Pinpoint the cell where the given text exists, returning its [X, Y] midpoint coordinate. 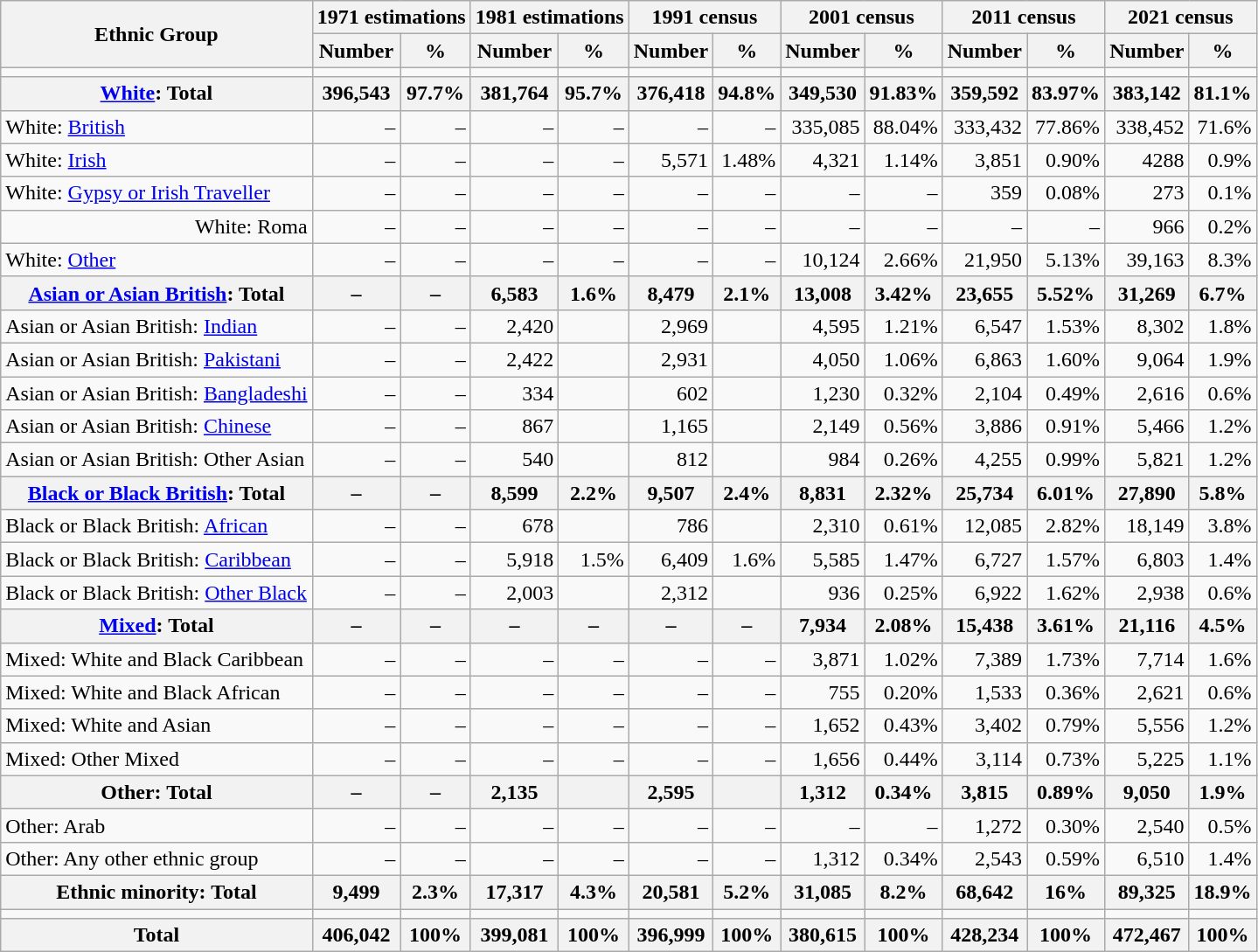
Asian or Asian British: Indian [156, 326]
18,149 [1147, 526]
5.13% [1067, 260]
5.2% [747, 892]
25,734 [984, 493]
8.2% [904, 892]
0.99% [1067, 460]
Asian or Asian British: Chinese [156, 427]
0.73% [1067, 759]
2.08% [904, 626]
1.62% [1067, 593]
Mixed: Total [156, 626]
97.7% [435, 94]
Mixed: White and Asian [156, 726]
383,142 [1147, 94]
2.32% [904, 493]
5,571 [671, 160]
0.44% [904, 759]
1.8% [1222, 326]
5,225 [1147, 759]
7,714 [1147, 659]
3.42% [904, 293]
1.48% [747, 160]
1.1% [1222, 759]
6,727 [984, 559]
867 [514, 427]
396,999 [671, 935]
3,815 [984, 792]
678 [514, 526]
338,452 [1147, 127]
5.8% [1222, 493]
8,831 [823, 493]
0.49% [1067, 393]
71.6% [1222, 127]
1,652 [823, 726]
5,466 [1147, 427]
4,595 [823, 326]
359 [984, 193]
9,499 [357, 892]
4288 [1147, 160]
602 [671, 393]
335,085 [823, 127]
Black or Black British: Caribbean [156, 559]
39,163 [1147, 260]
396,543 [357, 94]
2.2% [594, 493]
31,085 [823, 892]
2,312 [671, 593]
3.61% [1067, 626]
2,931 [671, 359]
White: British [156, 127]
88.04% [904, 127]
1.53% [1067, 326]
27,890 [1147, 493]
Mixed: White and Black Caribbean [156, 659]
2011 census [1023, 17]
349,530 [823, 94]
2.82% [1067, 526]
0.5% [1222, 825]
6.01% [1067, 493]
8,302 [1147, 326]
2.3% [435, 892]
3,402 [984, 726]
1,272 [984, 825]
428,234 [984, 935]
0.26% [904, 460]
1971 estimations [392, 17]
16% [1067, 892]
1.73% [1067, 659]
81.1% [1222, 94]
White: Total [156, 94]
Black or Black British: Total [156, 493]
1.21% [904, 326]
Asian or Asian British: Bangladeshi [156, 393]
Asian or Asian British: Other Asian [156, 460]
6,863 [984, 359]
0.2% [1222, 226]
1.5% [594, 559]
4,255 [984, 460]
6,583 [514, 293]
6.7% [1222, 293]
91.83% [904, 94]
8,599 [514, 493]
2,595 [671, 792]
755 [823, 692]
812 [671, 460]
1.47% [904, 559]
Asian or Asian British: Total [156, 293]
0.1% [1222, 193]
0.56% [904, 427]
6,922 [984, 593]
2.1% [747, 293]
2,420 [514, 326]
23,655 [984, 293]
472,467 [1147, 935]
1,656 [823, 759]
376,418 [671, 94]
4,321 [823, 160]
4,050 [823, 359]
2,969 [671, 326]
1,165 [671, 427]
Other: Arab [156, 825]
2.4% [747, 493]
936 [823, 593]
0.90% [1067, 160]
Black or Black British: African [156, 526]
Other: Total [156, 792]
7,389 [984, 659]
6,547 [984, 326]
0.91% [1067, 427]
1.14% [904, 160]
2,149 [823, 427]
3,871 [823, 659]
5,918 [514, 559]
984 [823, 460]
5,556 [1147, 726]
White: Other [156, 260]
94.8% [747, 94]
White: Irish [156, 160]
89,325 [1147, 892]
12,085 [984, 526]
334 [514, 393]
17,317 [514, 892]
0.30% [1067, 825]
406,042 [357, 935]
2,543 [984, 858]
9,050 [1147, 792]
380,615 [823, 935]
2,310 [823, 526]
White: Gypsy or Irish Traveller [156, 193]
21,950 [984, 260]
9,507 [671, 493]
2,104 [984, 393]
333,432 [984, 127]
6,409 [671, 559]
9,064 [1147, 359]
0.20% [904, 692]
Asian or Asian British: Pakistani [156, 359]
5,821 [1147, 460]
68,642 [984, 892]
540 [514, 460]
8,479 [671, 293]
4.3% [594, 892]
White: Roma [156, 226]
2,003 [514, 593]
1.06% [904, 359]
0.08% [1067, 193]
1.57% [1067, 559]
Mixed: Other Mixed [156, 759]
95.7% [594, 94]
Ethnic Group [156, 34]
3,851 [984, 160]
1.60% [1067, 359]
0.32% [904, 393]
2001 census [862, 17]
4.5% [1222, 626]
10,124 [823, 260]
18.9% [1222, 892]
359,592 [984, 94]
2021 census [1180, 17]
2,422 [514, 359]
1981 estimations [549, 17]
5,585 [823, 559]
21,116 [1147, 626]
0.9% [1222, 160]
1991 census [705, 17]
2,621 [1147, 692]
Other: Any other ethnic group [156, 858]
0.79% [1067, 726]
399,081 [514, 935]
13,008 [823, 293]
381,764 [514, 94]
3.8% [1222, 526]
2,616 [1147, 393]
0.89% [1067, 792]
8.3% [1222, 260]
0.61% [904, 526]
31,269 [1147, 293]
966 [1147, 226]
0.25% [904, 593]
5.52% [1067, 293]
0.59% [1067, 858]
1,533 [984, 692]
1,230 [823, 393]
1.02% [904, 659]
83.97% [1067, 94]
2,135 [514, 792]
2,540 [1147, 825]
273 [1147, 193]
786 [671, 526]
2,938 [1147, 593]
15,438 [984, 626]
Black or Black British: Other Black [156, 593]
0.43% [904, 726]
7,934 [823, 626]
3,114 [984, 759]
Total [156, 935]
3,886 [984, 427]
Ethnic minority: Total [156, 892]
77.86% [1067, 127]
2.66% [904, 260]
20,581 [671, 892]
6,510 [1147, 858]
6,803 [1147, 559]
0.36% [1067, 692]
Mixed: White and Black African [156, 692]
